Determine the (x, y) coordinate at the center of the cell enclosing the given text.  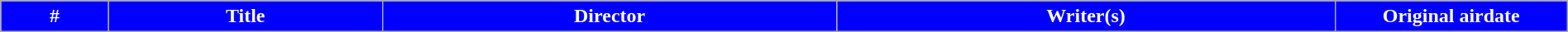
Director (610, 16)
Writer(s) (1086, 16)
Original airdate (1451, 16)
Title (245, 16)
# (55, 16)
